Capture the cell that displays the provided text and extract its (x, y) central coordinate. 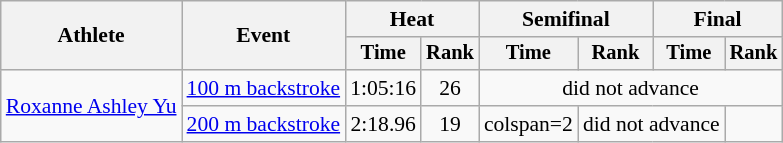
19 (450, 124)
Athlete (92, 36)
100 m backstroke (264, 88)
Final (718, 19)
Semifinal (566, 19)
2:18.96 (383, 124)
colspan=2 (528, 124)
Event (264, 36)
Heat (412, 19)
26 (450, 88)
200 m backstroke (264, 124)
Roxanne Ashley Yu (92, 106)
1:05:16 (383, 88)
